Pinpoint the cell where the given text exists, returning its (X, Y) midpoint coordinate. 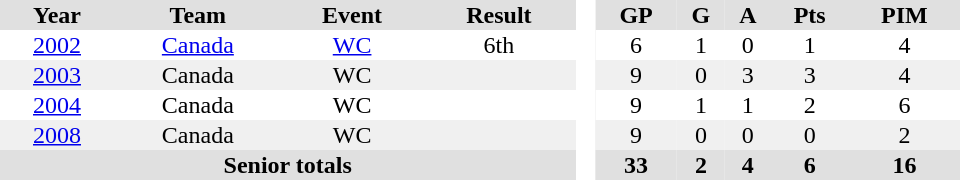
A (748, 15)
G (701, 15)
2003 (57, 75)
Team (198, 15)
Result (500, 15)
6th (500, 45)
16 (904, 165)
Senior totals (288, 165)
Year (57, 15)
Event (352, 15)
Pts (810, 15)
2002 (57, 45)
2008 (57, 135)
GP (636, 15)
33 (636, 165)
2004 (57, 105)
PIM (904, 15)
